Pinpoint the cell where the given text exists, returning its (X, Y) midpoint coordinate. 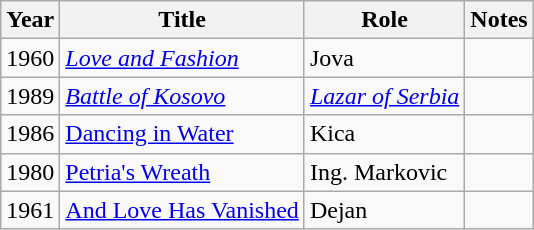
And Love Has Vanished (182, 210)
1980 (30, 172)
Jova (384, 58)
Dancing in Water (182, 134)
1961 (30, 210)
1989 (30, 96)
Lazar of Serbia (384, 96)
Petria's Wreath (182, 172)
Kica (384, 134)
Notes (499, 20)
Title (182, 20)
Dejan (384, 210)
1986 (30, 134)
Role (384, 20)
Ing. Markovic (384, 172)
1960 (30, 58)
Love and Fashion (182, 58)
Year (30, 20)
Battle of Kosovo (182, 96)
